Detect which cell encompasses the target text, then output its (X, Y) center coordinate. 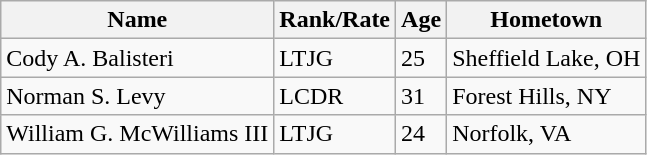
Rank/Rate (335, 20)
25 (422, 58)
Name (138, 20)
Forest Hills, NY (546, 96)
31 (422, 96)
William G. McWilliams III (138, 134)
24 (422, 134)
Age (422, 20)
Hometown (546, 20)
LCDR (335, 96)
Sheffield Lake, OH (546, 58)
Cody A. Balisteri (138, 58)
Norfolk, VA (546, 134)
Norman S. Levy (138, 96)
